Find where the given text appears and provide that cell's center as [x, y] coordinate. 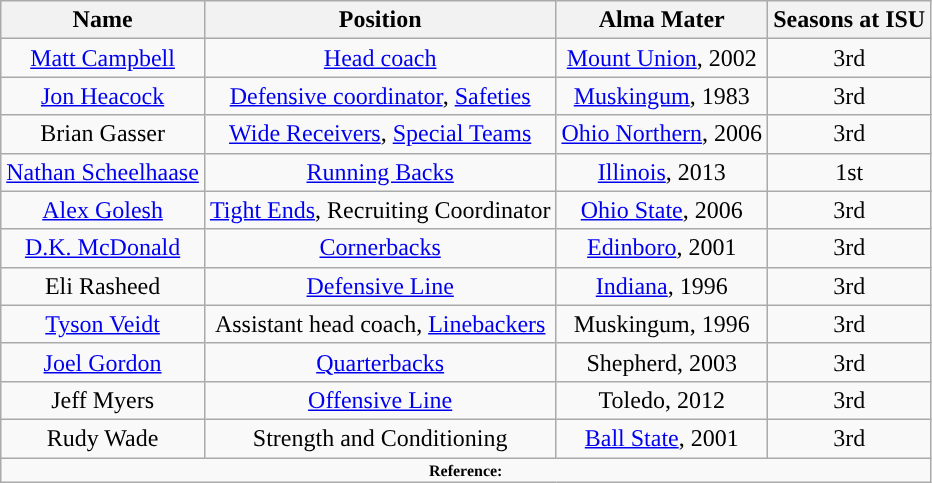
Eli Rasheed [103, 286]
Shepherd, 2003 [662, 362]
Tyson Veidt [103, 324]
Jeff Myers [103, 400]
Quarterbacks [380, 362]
Toledo, 2012 [662, 400]
Position [380, 20]
Wide Receivers, Special Teams [380, 134]
Edinboro, 2001 [662, 248]
Mount Union, 2002 [662, 58]
Jon Heacock [103, 96]
Alma Mater [662, 20]
Head coach [380, 58]
Defensive Line [380, 286]
Nathan Scheelhaase [103, 172]
Running Backs [380, 172]
Ohio State, 2006 [662, 210]
Cornerbacks [380, 248]
Strength and Conditioning [380, 438]
Seasons at ISU [850, 20]
Tight Ends, Recruiting Coordinator [380, 210]
Rudy Wade [103, 438]
Muskingum, 1996 [662, 324]
Brian Gasser [103, 134]
Indiana, 1996 [662, 286]
Ball State, 2001 [662, 438]
Assistant head coach, Linebackers [380, 324]
Defensive coordinator, Safeties [380, 96]
Joel Gordon [103, 362]
1st [850, 172]
Name [103, 20]
Muskingum, 1983 [662, 96]
Offensive Line [380, 400]
D.K. McDonald [103, 248]
Illinois, 2013 [662, 172]
Ohio Northern, 2006 [662, 134]
Matt Campbell [103, 58]
Alex Golesh [103, 210]
Reference: [466, 470]
